From the cell containing the given text, extract its center point as (x, y) coordinate. 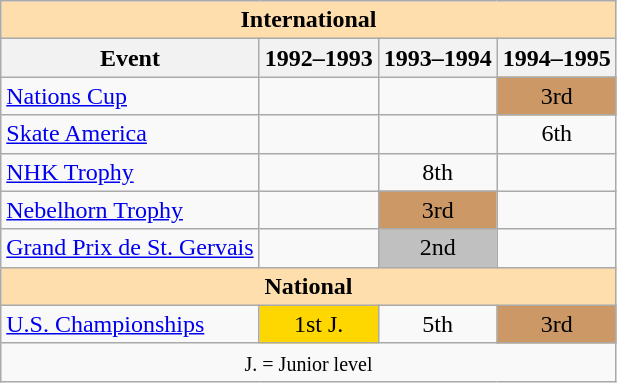
1st J. (318, 324)
NHK Trophy (130, 172)
Skate America (130, 134)
U.S. Championships (130, 324)
5th (438, 324)
1993–1994 (438, 58)
2nd (438, 248)
Event (130, 58)
1992–1993 (318, 58)
National (309, 286)
Grand Prix de St. Gervais (130, 248)
J. = Junior level (309, 362)
International (309, 20)
8th (438, 172)
1994–1995 (556, 58)
Nations Cup (130, 96)
Nebelhorn Trophy (130, 210)
6th (556, 134)
